Capture the cell that displays the provided text and extract its (X, Y) central coordinate. 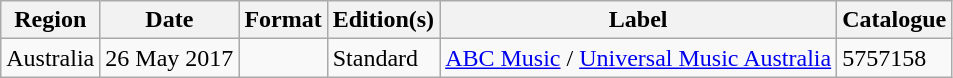
Region (50, 20)
Australia (50, 58)
Edition(s) (383, 20)
Label (638, 20)
Standard (383, 58)
5757158 (894, 58)
26 May 2017 (170, 58)
Catalogue (894, 20)
Date (170, 20)
ABC Music / Universal Music Australia (638, 58)
Format (283, 20)
